Detect which cell encompasses the target text, then output its (x, y) center coordinate. 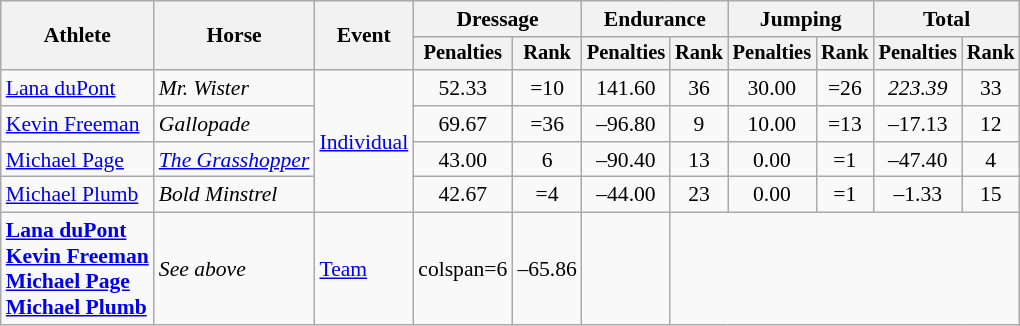
13 (699, 160)
Kevin Freeman (78, 124)
10.00 (772, 124)
52.33 (462, 88)
Bold Minstrel (234, 195)
69.67 (462, 124)
30.00 (772, 88)
Dressage (498, 19)
–96.80 (626, 124)
6 (546, 160)
=13 (845, 124)
12 (991, 124)
Total (947, 19)
23 (699, 195)
42.67 (462, 195)
–17.13 (918, 124)
Endurance (655, 19)
See above (234, 269)
223.39 (918, 88)
15 (991, 195)
33 (991, 88)
Individual (364, 141)
=10 (546, 88)
141.60 (626, 88)
Event (364, 36)
–90.40 (626, 160)
Gallopade (234, 124)
–65.86 (546, 269)
Mr. Wister (234, 88)
colspan=6 (462, 269)
Athlete (78, 36)
Horse (234, 36)
Team (364, 269)
4 (991, 160)
–1.33 (918, 195)
=26 (845, 88)
The Grasshopper (234, 160)
–44.00 (626, 195)
Lana duPontKevin FreemanMichael PageMichael Plumb (78, 269)
9 (699, 124)
36 (699, 88)
=36 (546, 124)
–47.40 (918, 160)
=4 (546, 195)
Jumping (801, 19)
Lana duPont (78, 88)
43.00 (462, 160)
Michael Page (78, 160)
Michael Plumb (78, 195)
